Return the (x, y) coordinate for the center point of the cell that contains the specified text.  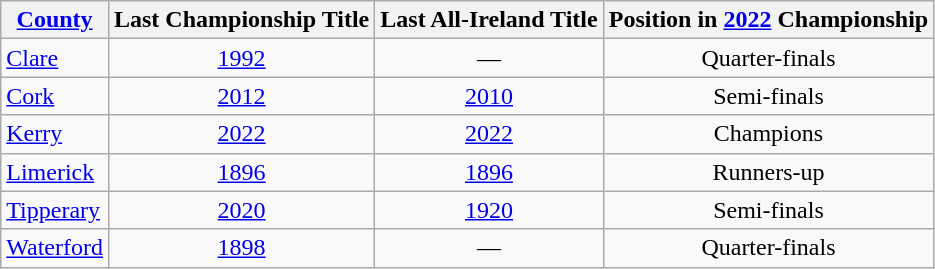
Waterford (55, 248)
Position in 2022 Championship (768, 20)
Limerick (55, 172)
Kerry (55, 134)
Last Championship Title (241, 20)
1992 (241, 58)
2020 (241, 210)
1898 (241, 248)
Runners-up (768, 172)
Clare (55, 58)
2010 (489, 96)
Champions (768, 134)
Last All-Ireland Title (489, 20)
2012 (241, 96)
1920 (489, 210)
Tipperary (55, 210)
County (55, 20)
Cork (55, 96)
